Find where the given text appears and provide that cell's center as (x, y) coordinate. 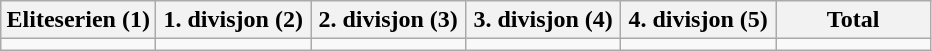
4. divisjon (5) (698, 20)
Total (854, 20)
Eliteserien (1) (78, 20)
2. divisjon (3) (388, 20)
1. divisjon (2) (234, 20)
3. divisjon (4) (544, 20)
